Locate the cell with the specified text and output its (x, y) center coordinate. 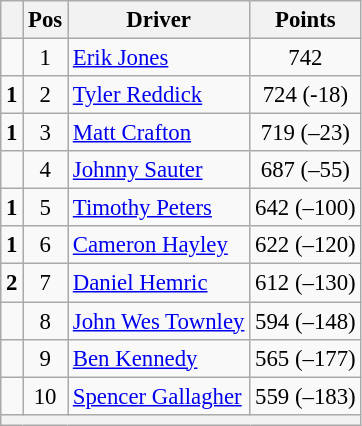
Erik Jones (159, 58)
5 (46, 208)
6 (46, 245)
Spencer Gallagher (159, 396)
612 (–130) (306, 283)
Pos (46, 20)
559 (–183) (306, 396)
9 (46, 358)
Tyler Reddick (159, 95)
4 (46, 170)
Daniel Hemric (159, 283)
Cameron Hayley (159, 245)
8 (46, 321)
Driver (159, 20)
719 (–23) (306, 133)
687 (–55) (306, 170)
724 (-18) (306, 95)
Timothy Peters (159, 208)
622 (–120) (306, 245)
Matt Crafton (159, 133)
John Wes Townley (159, 321)
7 (46, 283)
742 (306, 58)
10 (46, 396)
Johnny Sauter (159, 170)
565 (–177) (306, 358)
594 (–148) (306, 321)
Points (306, 20)
3 (46, 133)
642 (–100) (306, 208)
Ben Kennedy (159, 358)
